Search for the cell housing the specified text and yield its [x, y] center coordinate. 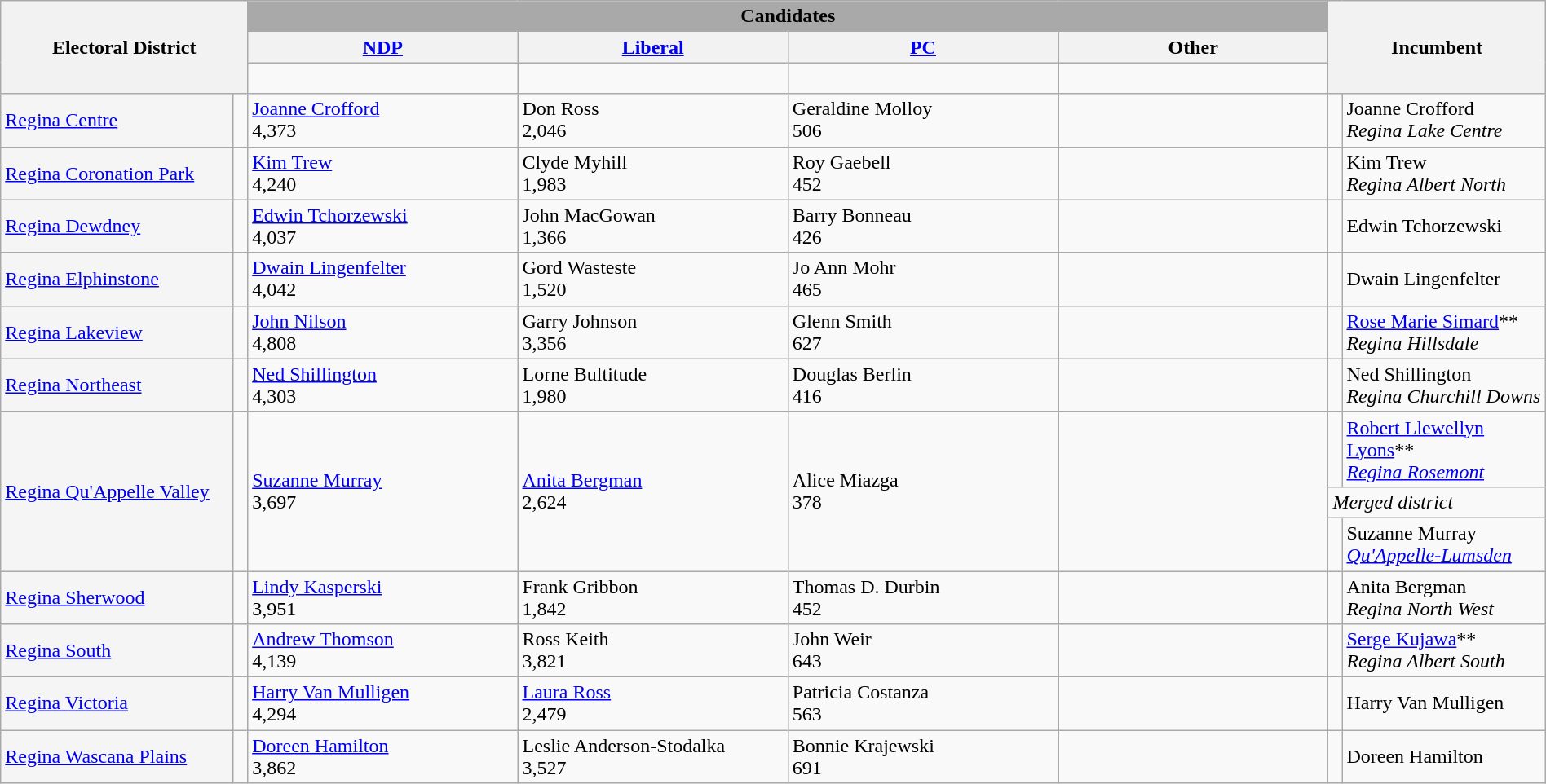
Other [1194, 47]
Harry Van Mulligen4,294 [383, 704]
Laura Ross2,479 [652, 704]
Douglas Berlin416 [923, 385]
Clyde Myhill 1,983 [652, 173]
Dwain Lingenfelter [1443, 279]
Regina Elphinstone [117, 279]
Don Ross2,046 [652, 121]
Patricia Costanza563 [923, 704]
Robert Llewellyn Lyons**Regina Rosemont [1443, 449]
Lindy Kasperski3,951 [383, 597]
Alice Miazga378 [923, 491]
Suzanne MurrayQu'Appelle-Lumsden [1443, 544]
Leslie Anderson-Stodalka3,527 [652, 756]
Electoral District [124, 47]
Incumbent [1437, 47]
Regina Dewdney [117, 227]
Regina Lakeview [117, 333]
Serge Kujawa**Regina Albert South [1443, 650]
Merged district [1437, 502]
Suzanne Murray3,697 [383, 491]
Regina Wascana Plains [117, 756]
Regina Coronation Park [117, 173]
Dwain Lingenfelter4,042 [383, 279]
Kim Trew4,240 [383, 173]
Joanne CroffordRegina Lake Centre [1443, 121]
Roy Gaebell452 [923, 173]
Lorne Bultitude1,980 [652, 385]
Candidates [788, 16]
Regina Victoria [117, 704]
John Nilson4,808 [383, 333]
Edwin Tchorzewski4,037 [383, 227]
Frank Gribbon1,842 [652, 597]
John MacGowan1,366 [652, 227]
Liberal [652, 47]
Ned ShillingtonRegina Churchill Downs [1443, 385]
Doreen Hamilton3,862 [383, 756]
Andrew Thomson4,139 [383, 650]
Regina South [117, 650]
Edwin Tchorzewski [1443, 227]
Geraldine Molloy 506 [923, 121]
Kim TrewRegina Albert North [1443, 173]
Regina Sherwood [117, 597]
Ross Keith3,821 [652, 650]
Regina Northeast [117, 385]
Barry Bonneau426 [923, 227]
Jo Ann Mohr465 [923, 279]
Ned Shillington4,303 [383, 385]
Thomas D. Durbin452 [923, 597]
Bonnie Krajewski691 [923, 756]
Regina Qu'Appelle Valley [117, 491]
PC [923, 47]
Garry Johnson3,356 [652, 333]
Doreen Hamilton [1443, 756]
Harry Van Mulligen [1443, 704]
Rose Marie Simard**Regina Hillsdale [1443, 333]
Regina Centre [117, 121]
Gord Wasteste1,520 [652, 279]
Glenn Smith627 [923, 333]
Anita BergmanRegina North West [1443, 597]
Joanne Crofford4,373 [383, 121]
NDP [383, 47]
Anita Bergman2,624 [652, 491]
John Weir 643 [923, 650]
